Output the [X, Y] coordinate of the center of the cell containing the given text.  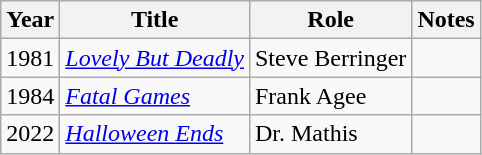
2022 [30, 134]
Frank Agee [330, 96]
Title [155, 20]
Dr. Mathis [330, 134]
Notes [446, 20]
Fatal Games [155, 96]
Lovely But Deadly [155, 58]
Halloween Ends [155, 134]
Year [30, 20]
1981 [30, 58]
1984 [30, 96]
Role [330, 20]
Steve Berringer [330, 58]
